From the cell containing the given text, extract its center point as (x, y) coordinate. 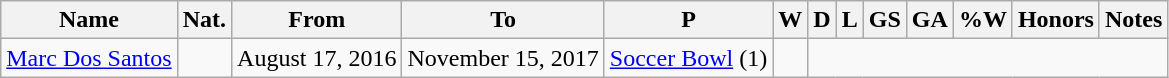
Marc Dos Santos (89, 58)
%W (982, 20)
Notes (1133, 20)
Name (89, 20)
Soccer Bowl (1) (688, 58)
Honors (1056, 20)
W (790, 20)
From (317, 20)
GA (930, 20)
Nat. (204, 20)
GS (884, 20)
L (850, 20)
P (688, 20)
D (822, 20)
November 15, 2017 (503, 58)
August 17, 2016 (317, 58)
To (503, 20)
